Return the [X, Y] coordinate for the center point of the cell that contains the specified text.  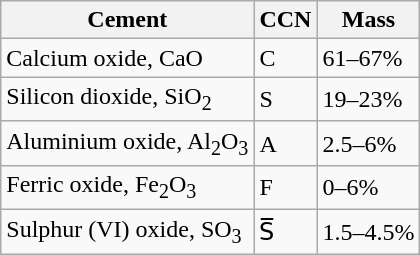
0–6% [368, 188]
1.5–4.5% [368, 232]
F [286, 188]
CCN [286, 20]
Cement [128, 20]
61–67% [368, 58]
S̅ [286, 232]
19–23% [368, 99]
Silicon dioxide, SiO2 [128, 99]
Mass [368, 20]
Sulphur (VI) oxide, SO3 [128, 232]
C [286, 58]
2.5–6% [368, 143]
S [286, 99]
Ferric oxide, Fe2O3 [128, 188]
Aluminium oxide, Al2O3 [128, 143]
A [286, 143]
Calcium oxide, CaO [128, 58]
